Output the (x, y) coordinate of the center of the cell containing the given text.  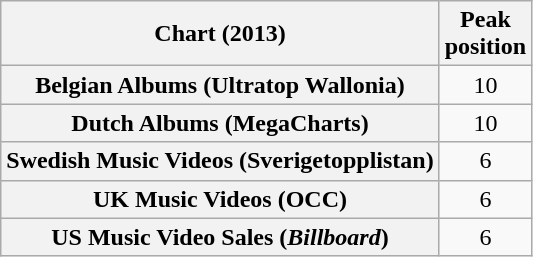
US Music Video Sales (Billboard) (220, 237)
Chart (2013) (220, 34)
Peakposition (485, 34)
UK Music Videos (OCC) (220, 199)
Dutch Albums (MegaCharts) (220, 123)
Swedish Music Videos (Sverigetopplistan) (220, 161)
Belgian Albums (Ultratop Wallonia) (220, 85)
